Scan for the cell matching the given text and deliver its (x, y) coordinate at center. 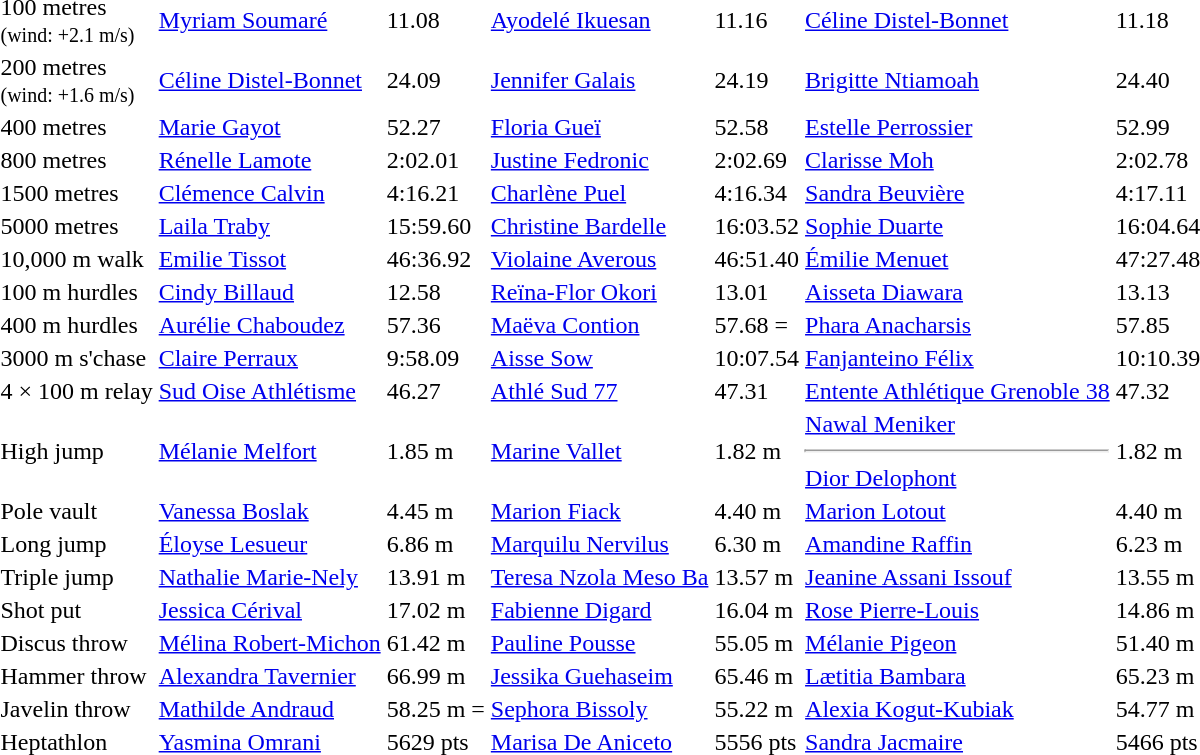
Sephora Bissoly (600, 709)
Mélina Robert-Michon (270, 643)
13.57 m (757, 577)
Pauline Pousse (600, 643)
Christine Bardelle (600, 226)
Rose Pierre-Louis (958, 610)
16.04 m (757, 610)
Nawal MenikerDior Delophont (958, 451)
Mélanie Melfort (270, 451)
66.99 m (436, 676)
6.86 m (436, 544)
Vanessa Boslak (270, 511)
Clarisse Moh (958, 160)
Alexia Kogut-Kubiak (958, 709)
15:59.60 (436, 226)
13.91 m (436, 577)
Violaine Averous (600, 259)
Rénelle Lamote (270, 160)
Émilie Menuet (958, 259)
9:58.09 (436, 358)
46.27 (436, 391)
57.36 (436, 325)
61.42 m (436, 643)
2:02.69 (757, 160)
Emilie Tissot (270, 259)
47.31 (757, 391)
Athlé Sud 77 (600, 391)
4.45 m (436, 511)
4:16.21 (436, 193)
58.25 m = (436, 709)
Brigitte Ntiamoah (958, 80)
Amandine Raffin (958, 544)
Jessica Cérival (270, 610)
2:02.01 (436, 160)
24.09 (436, 80)
24.19 (757, 80)
Céline Distel-Bonnet (270, 80)
52.58 (757, 127)
Reïna-Flor Okori (600, 292)
52.27 (436, 127)
1.82 m (757, 451)
Marquilu Nervilus (600, 544)
Justine Fedronic (600, 160)
4.40 m (757, 511)
Jeanine Assani Issouf (958, 577)
Cindy Billaud (270, 292)
46:51.40 (757, 259)
10:07.54 (757, 358)
Fabienne Digard (600, 610)
Mathilde Andraud (270, 709)
Estelle Perrossier (958, 127)
Sophie Duarte (958, 226)
17.02 m (436, 610)
12.58 (436, 292)
Claire Perraux (270, 358)
Nathalie Marie-Nely (270, 577)
Marine Vallet (600, 451)
Aisse Sow (600, 358)
55.22 m (757, 709)
Marion Lotout (958, 511)
Teresa Nzola Meso Ba (600, 577)
Clémence Calvin (270, 193)
1.85 m (436, 451)
Sud Oise Athlétisme (270, 391)
Alexandra Tavernier (270, 676)
65.46 m (757, 676)
46:36.92 (436, 259)
Éloyse Lesueur (270, 544)
Aurélie Chaboudez (270, 325)
6.30 m (757, 544)
Lætitia Bambara (958, 676)
Floria Gueï (600, 127)
13.01 (757, 292)
57.68 = (757, 325)
Marion Fiack (600, 511)
Sandra Beuvière (958, 193)
Jessika Guehaseim (600, 676)
4:16.34 (757, 193)
Fanjanteino Félix (958, 358)
Jennifer Galais (600, 80)
Phara Anacharsis (958, 325)
Laila Traby (270, 226)
55.05 m (757, 643)
Entente Athlétique Grenoble 38 (958, 391)
Aisseta Diawara (958, 292)
Mélanie Pigeon (958, 643)
Maëva Contion (600, 325)
Marie Gayot (270, 127)
Charlène Puel (600, 193)
16:03.52 (757, 226)
